Provide the [X, Y] coordinate of the cell's center where the given text is located.  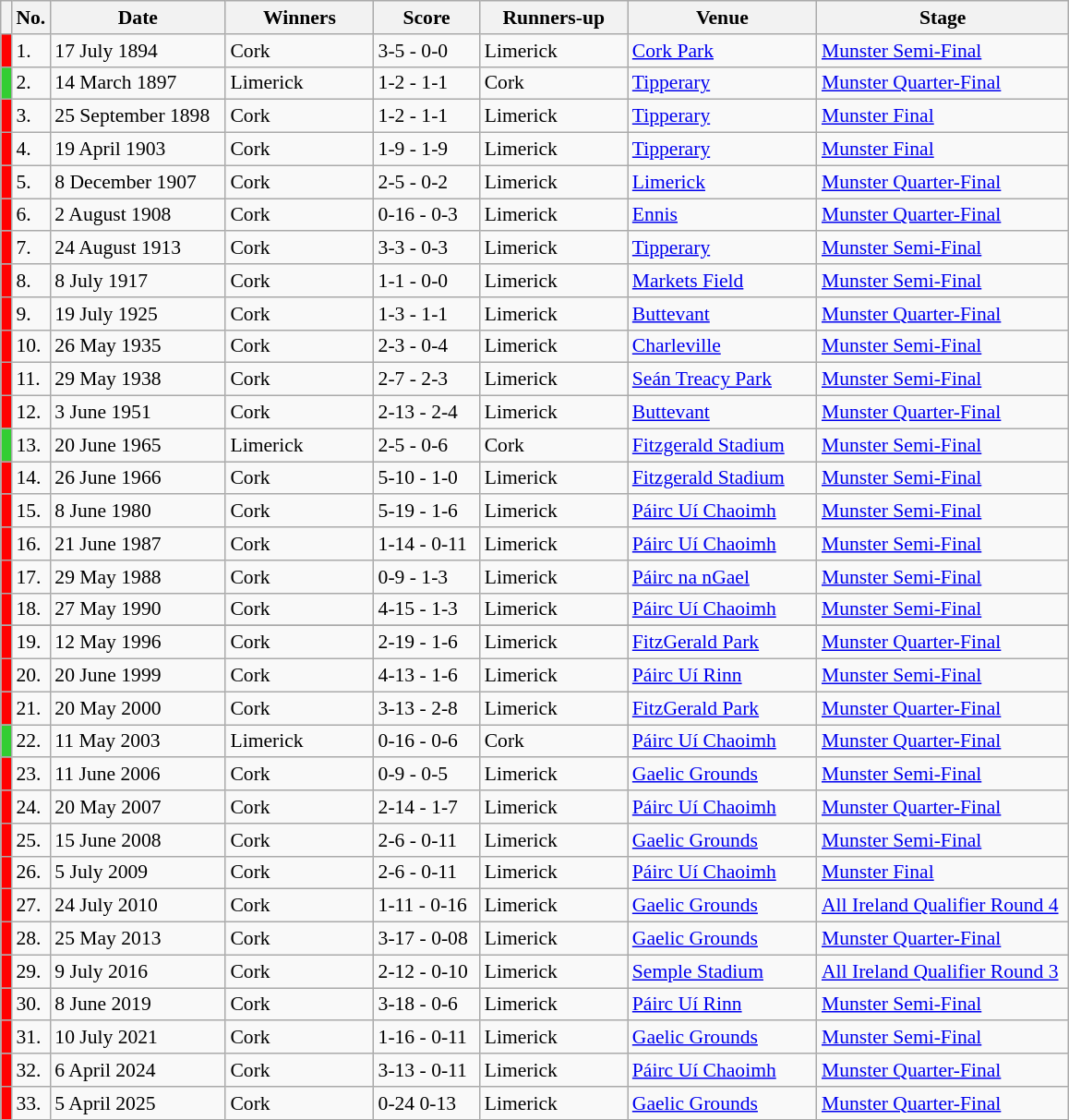
0-16 - 0-6 [426, 741]
2-3 - 0-4 [426, 346]
19 April 1903 [138, 150]
3-13 - 0-11 [426, 1070]
Venue [722, 18]
Score [426, 18]
0-16 - 0-3 [426, 215]
1-11 - 0-16 [426, 906]
12 May 1996 [138, 643]
5 April 2025 [138, 1103]
20 June 1999 [138, 676]
1. [30, 51]
26. [30, 873]
14. [30, 478]
2-5 - 0-6 [426, 445]
3-13 - 2-8 [426, 708]
20 June 1965 [138, 445]
23. [30, 775]
21 June 1987 [138, 544]
3. [30, 116]
All Ireland Qualifier Round 3 [943, 971]
2-19 - 1-6 [426, 643]
19 July 1925 [138, 314]
Seán Treacy Park [722, 379]
20 May 2000 [138, 708]
11 June 2006 [138, 775]
15. [30, 512]
6 April 2024 [138, 1070]
Runners-up [554, 18]
1-14 - 0-11 [426, 544]
1-16 - 0-11 [426, 1038]
Cork Park [722, 51]
1-1 - 0-0 [426, 281]
3 June 1951 [138, 413]
3-17 - 0-08 [426, 939]
All Ireland Qualifier Round 4 [943, 906]
Páirc na nGael [722, 577]
17 July 1894 [138, 51]
25. [30, 840]
20 May 2007 [138, 807]
Winners [299, 18]
4-15 - 1-3 [426, 609]
0-24 0-13 [426, 1103]
6. [30, 215]
4. [30, 150]
9. [30, 314]
0-9 - 1-3 [426, 577]
22. [30, 741]
1-9 - 1-9 [426, 150]
26 June 1966 [138, 478]
26 May 1935 [138, 346]
4-13 - 1-6 [426, 676]
3-3 - 0-3 [426, 248]
Ennis [722, 215]
20. [30, 676]
5 July 2009 [138, 873]
2-14 - 1-7 [426, 807]
30. [30, 1005]
29 May 1988 [138, 577]
28. [30, 939]
24 July 2010 [138, 906]
8 December 1907 [138, 182]
18. [30, 609]
16. [30, 544]
13. [30, 445]
9 July 2016 [138, 971]
21. [30, 708]
8. [30, 281]
No. [30, 18]
7. [30, 248]
24. [30, 807]
32. [30, 1070]
29. [30, 971]
Stage [943, 18]
8 June 1980 [138, 512]
10. [30, 346]
Charleville [722, 346]
8 July 1917 [138, 281]
2. [30, 83]
27. [30, 906]
10 July 2021 [138, 1038]
1-3 - 1-1 [426, 314]
31. [30, 1038]
3-18 - 0-6 [426, 1005]
2-13 - 2-4 [426, 413]
0-9 - 0-5 [426, 775]
Semple Stadium [722, 971]
5-10 - 1-0 [426, 478]
2-5 - 0-2 [426, 182]
14 March 1897 [138, 83]
Markets Field [722, 281]
24 August 1913 [138, 248]
11 May 2003 [138, 741]
25 May 2013 [138, 939]
2-7 - 2-3 [426, 379]
17. [30, 577]
19. [30, 643]
3-5 - 0-0 [426, 51]
5. [30, 182]
12. [30, 413]
2 August 1908 [138, 215]
Date [138, 18]
33. [30, 1103]
11. [30, 379]
15 June 2008 [138, 840]
25 September 1898 [138, 116]
8 June 2019 [138, 1005]
27 May 1990 [138, 609]
5-19 - 1-6 [426, 512]
2-12 - 0-10 [426, 971]
29 May 1938 [138, 379]
